For the text-containing cell, return its midpoint in [x, y] coordinate format. 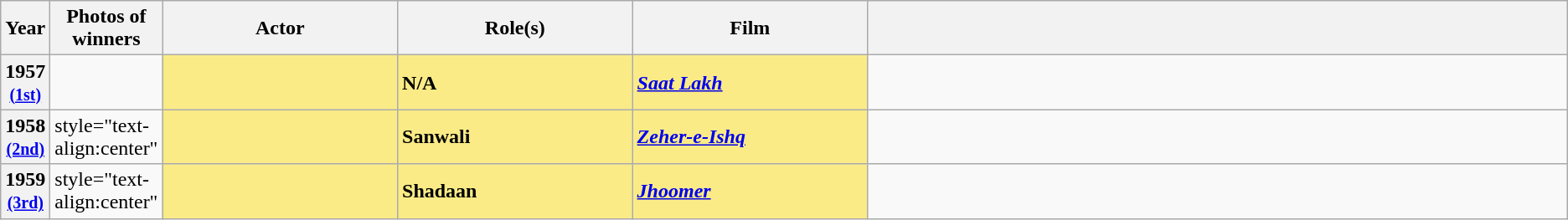
Sanwali [516, 137]
1957 (1st) [25, 82]
Saat Lakh [750, 82]
1959 (3rd) [25, 191]
Actor [280, 28]
Role(s) [516, 28]
Photos of winners [106, 28]
Film [750, 28]
1958 (2nd) [25, 137]
Zeher-e-Ishq [750, 137]
Year [25, 28]
Jhoomer [750, 191]
N/A [516, 82]
Shadaan [516, 191]
